Output the (X, Y) coordinate of the center of the cell containing the given text.  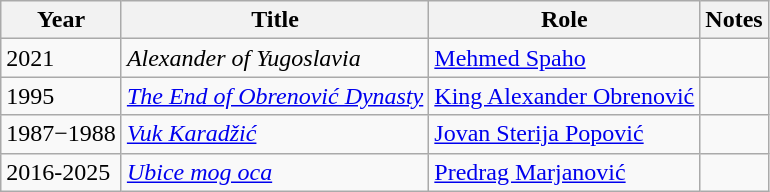
Title (274, 20)
2021 (62, 58)
Alexander of Yugoslavia (274, 58)
The End of Obrenović Dynasty (274, 96)
1987−1988 (62, 134)
Year (62, 20)
King Alexander Obrenović (564, 96)
Mehmed Spaho (564, 58)
Ubice mog oca (274, 172)
Predrag Marjanović (564, 172)
1995 (62, 96)
Jovan Sterija Popović (564, 134)
Notes (734, 20)
2016-2025 (62, 172)
Vuk Karadžić (274, 134)
Role (564, 20)
